Determine the [x, y] coordinate at the center of the cell enclosing the given text.  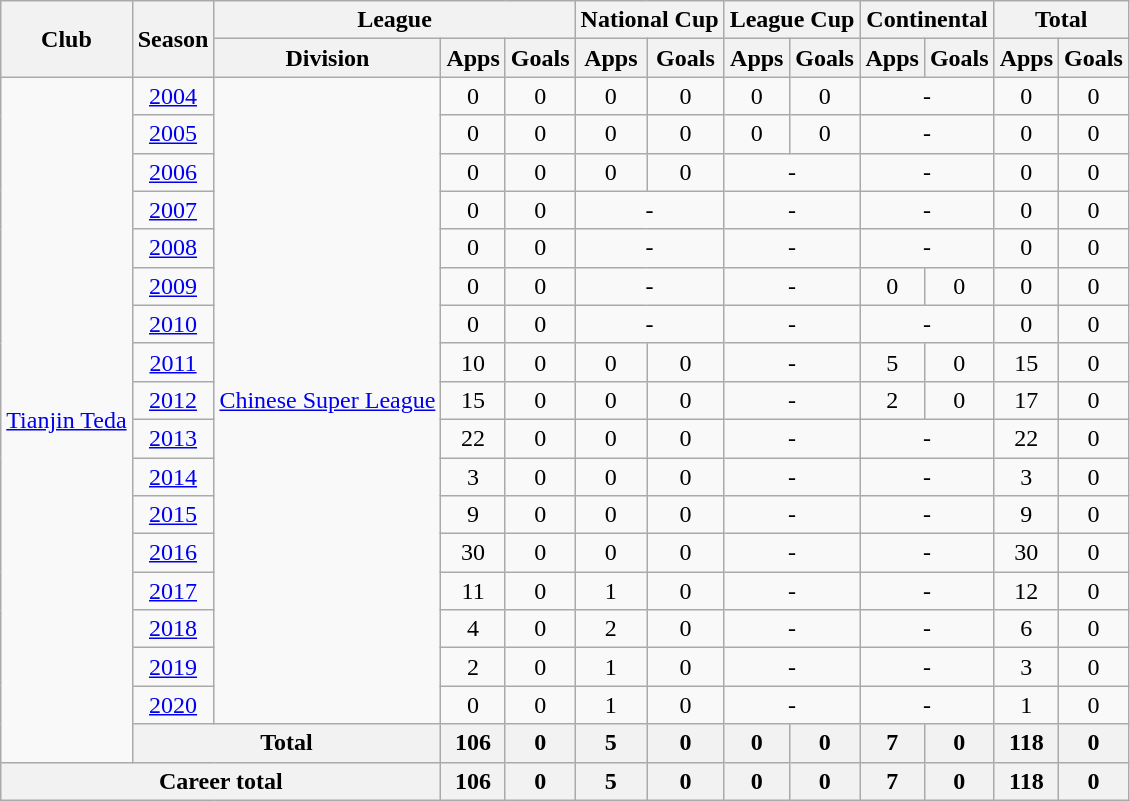
4 [473, 629]
Continental [927, 20]
2015 [173, 515]
Season [173, 39]
2005 [173, 134]
2008 [173, 248]
2017 [173, 591]
Tianjin Teda [66, 420]
2009 [173, 286]
Club [66, 39]
Chinese Super League [328, 400]
2013 [173, 438]
2016 [173, 553]
2014 [173, 477]
Career total [221, 781]
2019 [173, 667]
League Cup [792, 20]
17 [1026, 400]
10 [473, 362]
2004 [173, 96]
National Cup [650, 20]
Division [328, 58]
2018 [173, 629]
League [394, 20]
2010 [173, 324]
2006 [173, 172]
2007 [173, 210]
2011 [173, 362]
11 [473, 591]
2012 [173, 400]
6 [1026, 629]
2020 [173, 705]
12 [1026, 591]
